Output the (X, Y) coordinate of the center of the cell containing the given text.  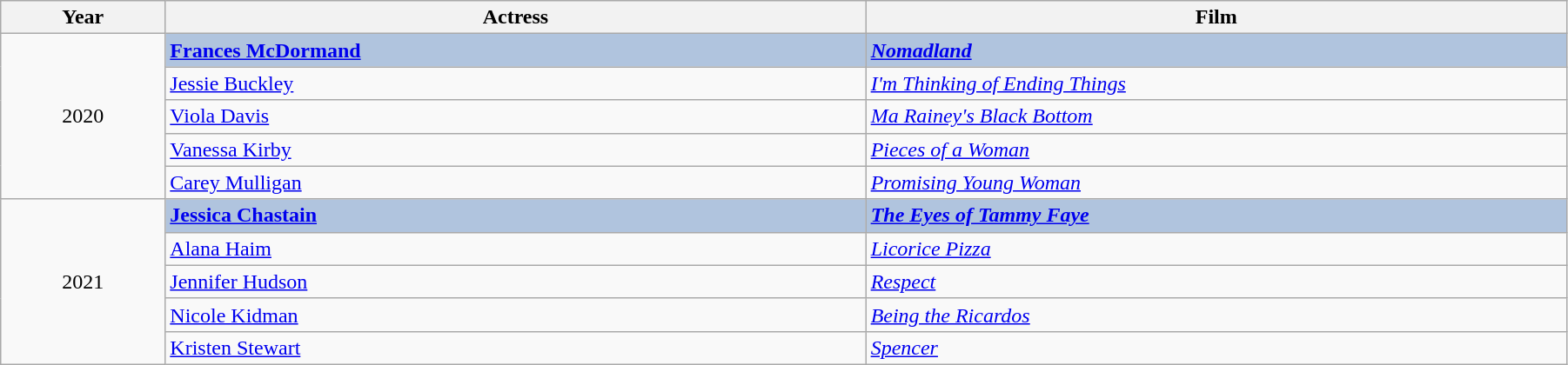
Jessie Buckley (515, 83)
Nicole Kidman (515, 315)
Carey Mulligan (515, 182)
Jessica Chastain (515, 216)
Spencer (1216, 348)
Actress (515, 17)
Pieces of a Woman (1216, 149)
Year (84, 17)
Licorice Pizza (1216, 249)
Vanessa Kirby (515, 149)
2020 (84, 116)
Film (1216, 17)
Frances McDormand (515, 50)
Alana Haim (515, 249)
Being the Ricardos (1216, 315)
Ma Rainey's Black Bottom (1216, 116)
2021 (84, 282)
Jennifer Hudson (515, 282)
Kristen Stewart (515, 348)
Respect (1216, 282)
Nomadland (1216, 50)
Promising Young Woman (1216, 182)
The Eyes of Tammy Faye (1216, 216)
I'm Thinking of Ending Things (1216, 83)
Viola Davis (515, 116)
